Provide the (x, y) coordinate of the cell's center where the given text is located.  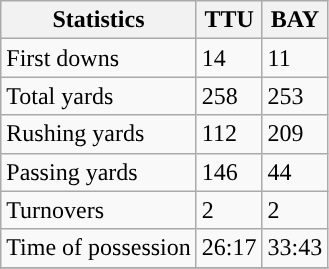
Statistics (99, 20)
Passing yards (99, 172)
Time of possession (99, 248)
11 (295, 58)
209 (295, 134)
Total yards (99, 96)
26:17 (229, 248)
First downs (99, 58)
146 (229, 172)
BAY (295, 20)
44 (295, 172)
253 (295, 96)
112 (229, 134)
33:43 (295, 248)
Turnovers (99, 210)
258 (229, 96)
14 (229, 58)
Rushing yards (99, 134)
TTU (229, 20)
